Provide the [x, y] coordinate of the cell's center where the given text is located.  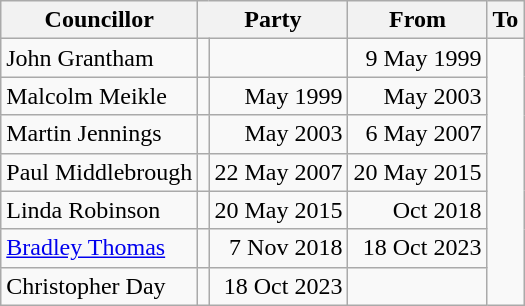
6 May 2007 [418, 134]
Bradley Thomas [100, 248]
Martin Jennings [100, 134]
Party [273, 20]
From [418, 20]
May 1999 [278, 96]
To [506, 20]
Oct 2018 [418, 210]
9 May 1999 [418, 58]
Paul Middlebrough [100, 172]
Christopher Day [100, 286]
22 May 2007 [278, 172]
7 Nov 2018 [278, 248]
Councillor [100, 20]
Linda Robinson [100, 210]
John Grantham [100, 58]
Malcolm Meikle [100, 96]
